Return [X, Y] of the center of cell containing provided text 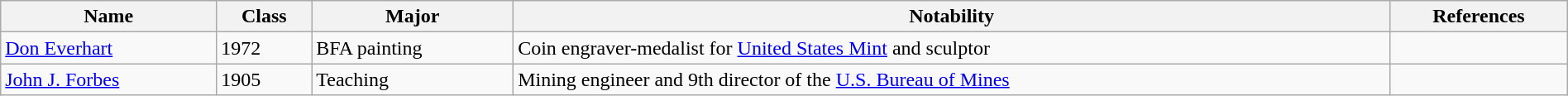
Coin engraver-medalist for United States Mint and sculptor [952, 48]
Don Everhart [109, 48]
1905 [265, 79]
John J. Forbes [109, 79]
Major [413, 17]
Teaching [413, 79]
Notability [952, 17]
Class [265, 17]
References [1479, 17]
BFA painting [413, 48]
Name [109, 17]
1972 [265, 48]
Mining engineer and 9th director of the U.S. Bureau of Mines [952, 79]
